Search for the cell housing the specified text and yield its [X, Y] center coordinate. 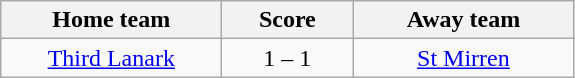
Score [288, 20]
1 – 1 [288, 58]
Third Lanark [112, 58]
St Mirren [464, 58]
Home team [112, 20]
Away team [464, 20]
